Extract the (x, y) coordinate from the center of the cell holding the provided text.  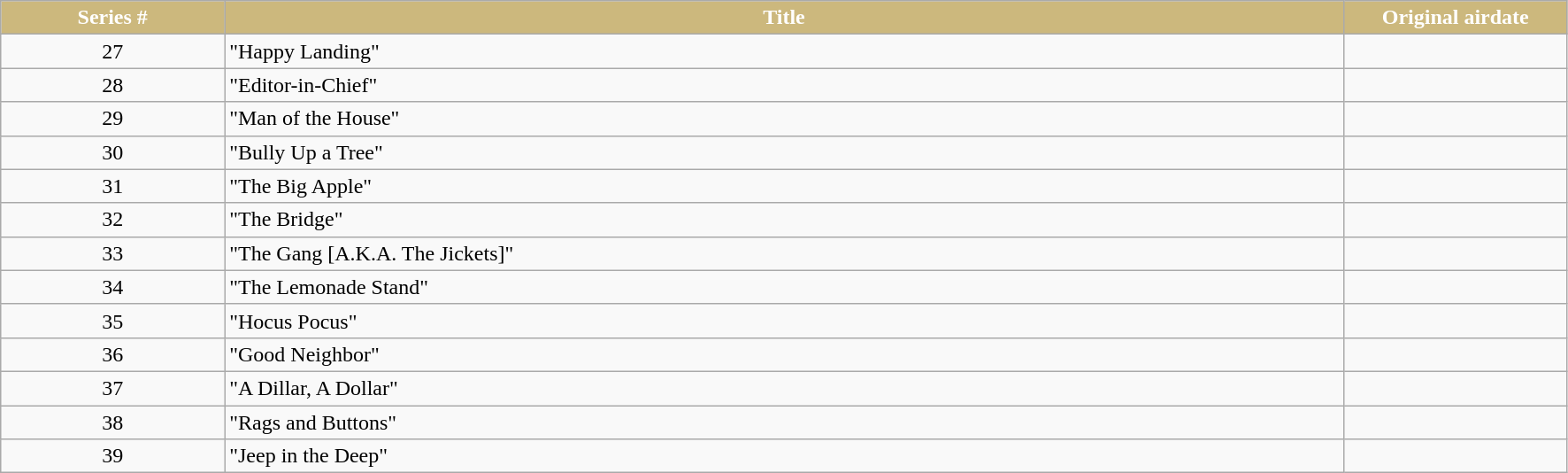
"A Dillar, A Dollar" (784, 388)
"The Gang [A.K.A. The Jickets]" (784, 253)
Title (784, 18)
"The Lemonade Stand" (784, 287)
"Good Neighbor" (784, 354)
"Hocus Pocus" (784, 321)
"Bully Up a Tree" (784, 152)
"Man of the House" (784, 119)
31 (113, 186)
39 (113, 456)
"Jeep in the Deep" (784, 456)
27 (113, 51)
37 (113, 388)
Series # (113, 18)
28 (113, 85)
Original airdate (1455, 18)
"The Bridge" (784, 220)
32 (113, 220)
34 (113, 287)
33 (113, 253)
"The Big Apple" (784, 186)
"Happy Landing" (784, 51)
"Rags and Buttons" (784, 423)
"Editor-in-Chief" (784, 85)
36 (113, 354)
38 (113, 423)
29 (113, 119)
30 (113, 152)
35 (113, 321)
